Find where the given text appears and provide that cell's center as (x, y) coordinate. 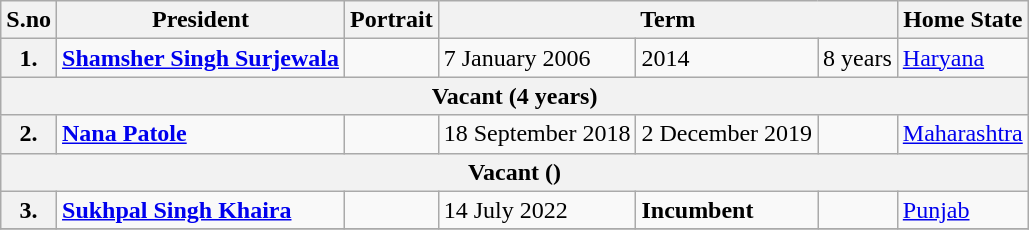
Incumbent (727, 210)
Maharashtra (962, 134)
Portrait (392, 20)
3. (29, 210)
Vacant (4 years) (515, 96)
2. (29, 134)
1. (29, 58)
14 July 2022 (537, 210)
S.no (29, 20)
Term (668, 20)
Home State (962, 20)
7 January 2006 (537, 58)
President (201, 20)
Vacant () (515, 172)
Sukhpal Singh Khaira (201, 210)
8 years (858, 58)
Haryana (962, 58)
Punjab (962, 210)
2 December 2019 (727, 134)
18 September 2018 (537, 134)
Nana Patole (201, 134)
2014 (727, 58)
Shamsher Singh Surjewala (201, 58)
